For the text-containing cell, return its midpoint in (X, Y) coordinate format. 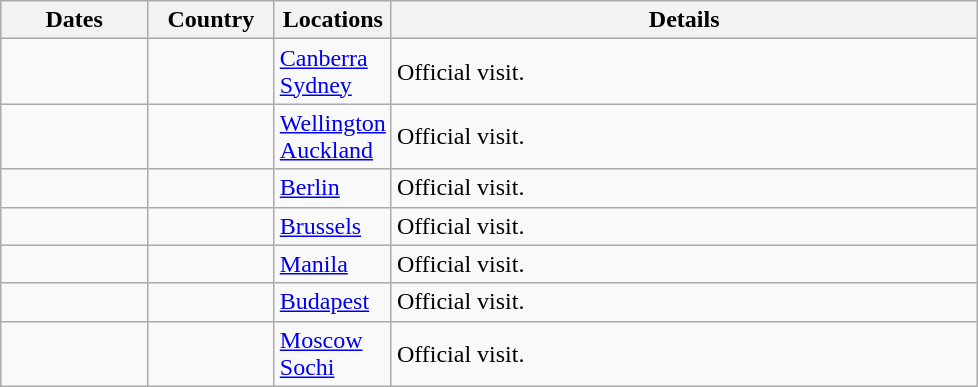
Brussels (332, 226)
WellingtonAuckland (332, 136)
Details (684, 20)
MoscowSochi (332, 354)
CanberraSydney (332, 72)
Dates (74, 20)
Locations (332, 20)
Country (210, 20)
Manila (332, 264)
Berlin (332, 188)
Budapest (332, 302)
